Locate the cell with the specified text and output its (X, Y) center coordinate. 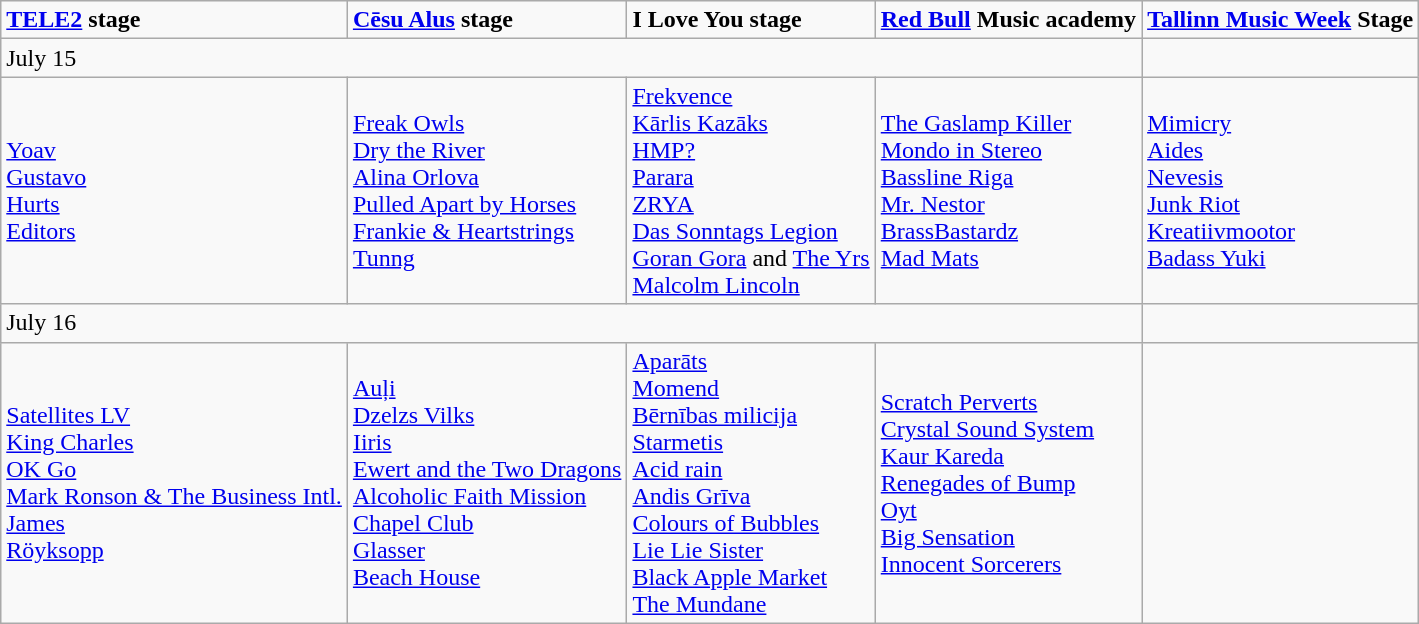
TELE2 stage (174, 20)
Auļi Dzelzs Vilks Iiris Ewert and the Two Dragons Alcoholic Faith Mission Chapel Club Glasser Beach House (487, 482)
Freak Owls Dry the River Alina Orlova Pulled Apart by Horses Frankie & Heartstrings Tunng (487, 190)
Cēsu Alus stage (487, 20)
The Gaslamp Killer Mondo in Stereo Bassline Riga Mr. Nestor BrassBastardz Mad Mats (1008, 190)
Mimicry Aides Nevesis Junk Riot Kreatiivmootor Badass Yuki (1280, 190)
Aparāts Momend Bērnības milicija Starmetis Acid rain Andis Grīva Colours of Bubbles Lie Lie Sister Black Apple Market The Mundane (751, 482)
Scratch Perverts Crystal Sound System Kaur Kareda Renegades of Bump Oyt Big Sensation Innocent Sorcerers (1008, 482)
July 15 (572, 58)
Satellites LV King Charles OK Go Mark Ronson & The Business Intl. James Röyksopp (174, 482)
Tallinn Music Week Stage (1280, 20)
July 16 (572, 323)
Frekvence Kārlis Kazāks HMP? Parara ZRYA Das Sonntags Legion Goran Gora and The Yrs Malcolm Lincoln (751, 190)
Yoav Gustavo Hurts Editors (174, 190)
I Love You stage (751, 20)
Red Bull Music academy (1008, 20)
